Return the (x, y) coordinate for the center point of the cell that contains the specified text.  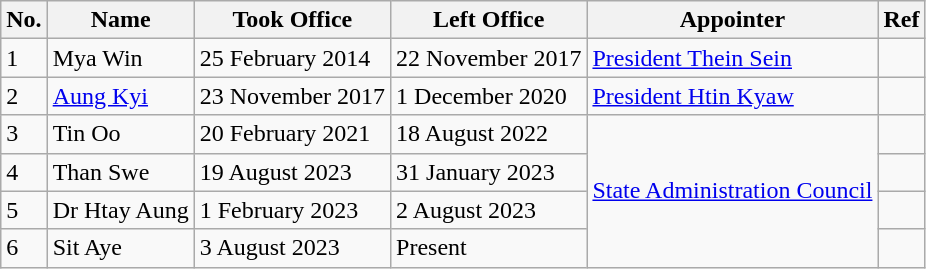
23 November 2017 (292, 96)
1 (24, 58)
State Administration Council (732, 191)
Name (120, 20)
No. (24, 20)
Took Office (292, 20)
6 (24, 248)
Present (489, 248)
Left Office (489, 20)
President Thein Sein (732, 58)
31 January 2023 (489, 172)
Tin Oo (120, 134)
1 February 2023 (292, 210)
Mya Win (120, 58)
Than Swe (120, 172)
22 November 2017 (489, 58)
Sit Aye (120, 248)
25 February 2014 (292, 58)
2 (24, 96)
Appointer (732, 20)
3 August 2023 (292, 248)
19 August 2023 (292, 172)
1 December 2020 (489, 96)
18 August 2022 (489, 134)
20 February 2021 (292, 134)
4 (24, 172)
Dr Htay Aung (120, 210)
2 August 2023 (489, 210)
3 (24, 134)
Ref (902, 20)
President Htin Kyaw (732, 96)
5 (24, 210)
Aung Kyi (120, 96)
